From the cell containing the given text, extract its center point as (x, y) coordinate. 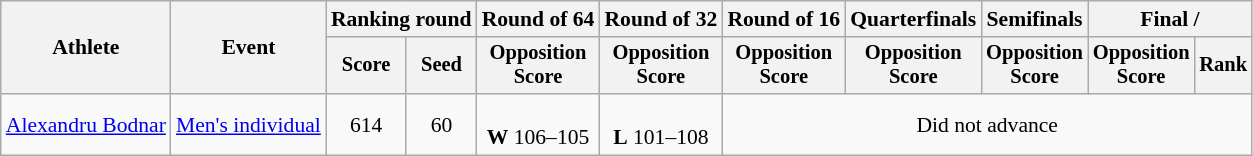
W 106–105 (538, 124)
Seed (441, 66)
Alexandru Bodnar (86, 124)
Did not advance (987, 124)
Round of 16 (784, 19)
Rank (1223, 66)
Ranking round (402, 19)
Quarterfinals (913, 19)
Round of 32 (660, 19)
Athlete (86, 48)
Round of 64 (538, 19)
Score (366, 66)
614 (366, 124)
60 (441, 124)
Final / (1170, 19)
Event (248, 48)
Semifinals (1034, 19)
L 101–108 (660, 124)
Men's individual (248, 124)
